For the text-containing cell, return its midpoint in (X, Y) coordinate format. 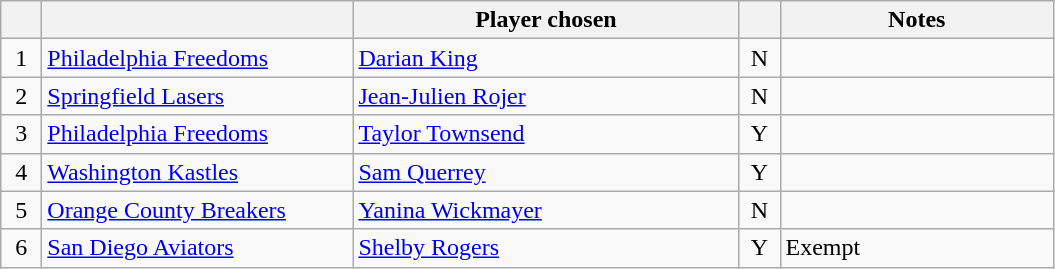
Taylor Townsend (546, 134)
Springfield Lasers (198, 96)
5 (22, 210)
6 (22, 248)
Jean-Julien Rojer (546, 96)
Washington Kastles (198, 172)
Player chosen (546, 20)
Exempt (917, 248)
2 (22, 96)
Orange County Breakers (198, 210)
San Diego Aviators (198, 248)
3 (22, 134)
Shelby Rogers (546, 248)
Notes (917, 20)
Darian King (546, 58)
Yanina Wickmayer (546, 210)
1 (22, 58)
4 (22, 172)
Sam Querrey (546, 172)
